Output the (X, Y) coordinate of the center of the cell containing the given text.  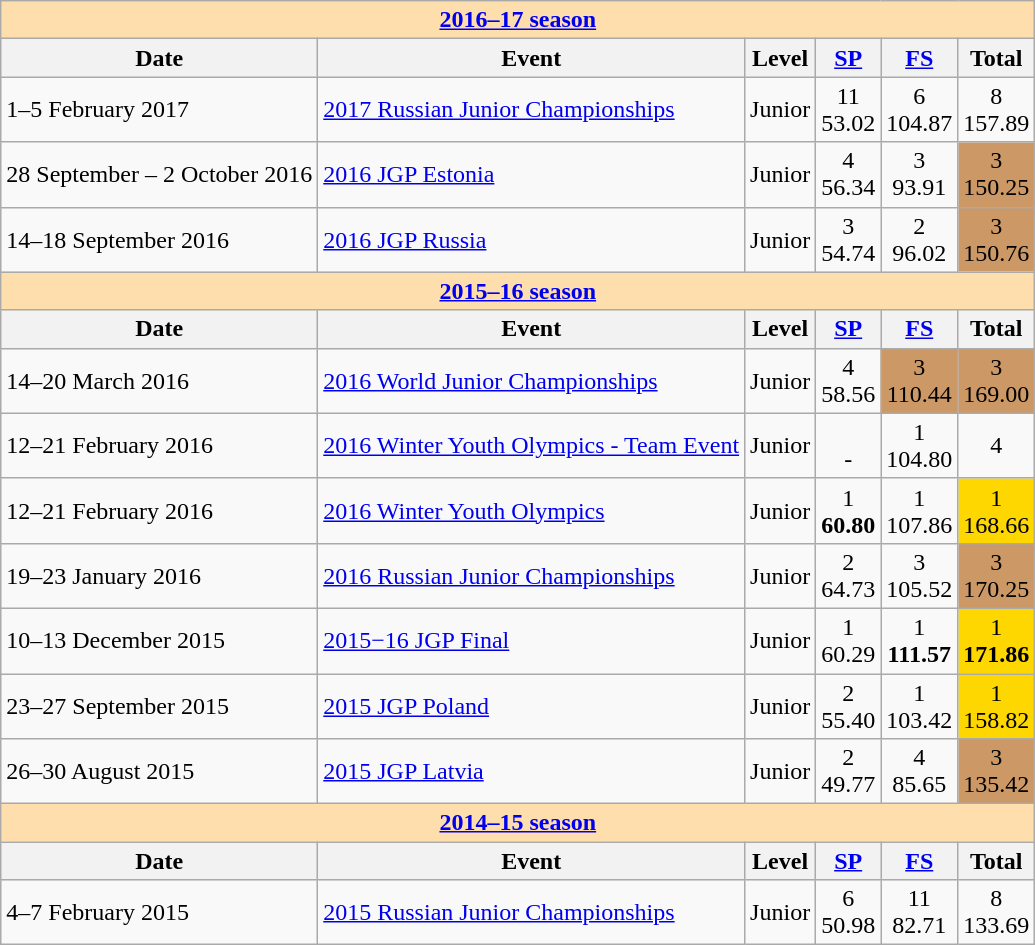
3 169.00 (996, 380)
26–30 August 2015 (160, 772)
6 104.87 (920, 110)
2016 World Junior Championships (532, 380)
1 104.80 (920, 446)
1 107.86 (920, 510)
2016 Russian Junior Championships (532, 576)
4 85.65 (920, 772)
3 150.25 (996, 174)
1 171.86 (996, 640)
2 49.77 (848, 772)
14–18 September 2016 (160, 240)
2015−16 JGP Final (532, 640)
2016 JGP Estonia (532, 174)
1 103.42 (920, 706)
2016 JGP Russia (532, 240)
1–5 February 2017 (160, 110)
2 64.73 (848, 576)
2016 Winter Youth Olympics - Team Event (532, 446)
8 157.89 (996, 110)
2015 JGP Latvia (532, 772)
1 168.66 (996, 510)
8 133.69 (996, 912)
3 105.52 (920, 576)
1 60.80 (848, 510)
1 60.29 (848, 640)
2017 Russian Junior Championships (532, 110)
4 56.34 (848, 174)
2 55.40 (848, 706)
23–27 September 2015 (160, 706)
2015–16 season (518, 291)
11 53.02 (848, 110)
4–7 February 2015 (160, 912)
2015 Russian Junior Championships (532, 912)
3 170.25 (996, 576)
3 54.74 (848, 240)
3 93.91 (920, 174)
3 150.76 (996, 240)
6 50.98 (848, 912)
- (848, 446)
2015 JGP Poland (532, 706)
2016 Winter Youth Olympics (532, 510)
4 58.56 (848, 380)
1 158.82 (996, 706)
4 (996, 446)
1 111.57 (920, 640)
2 96.02 (920, 240)
2016–17 season (518, 20)
3 135.42 (996, 772)
14–20 March 2016 (160, 380)
28 September – 2 October 2016 (160, 174)
2014–15 season (518, 823)
11 82.71 (920, 912)
19–23 January 2016 (160, 576)
3 110.44 (920, 380)
10–13 December 2015 (160, 640)
